Locate the cell with the specified text and output its [X, Y] center coordinate. 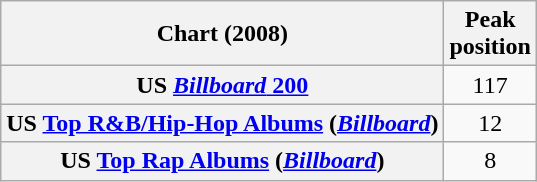
117 [490, 85]
US Top R&B/Hip-Hop Albums (Billboard) [222, 123]
US Billboard 200 [222, 85]
12 [490, 123]
Chart (2008) [222, 34]
8 [490, 161]
Peakposition [490, 34]
US Top Rap Albums (Billboard) [222, 161]
